Determine the [X, Y] coordinate at the center of the cell enclosing the given text.  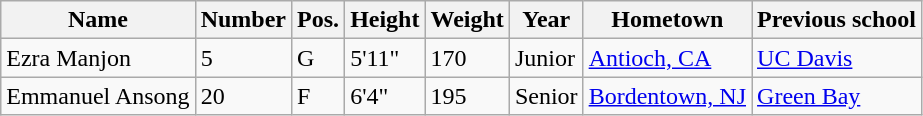
G [318, 58]
195 [467, 96]
UC Davis [837, 58]
Name [98, 20]
Bordentown, NJ [667, 96]
Previous school [837, 20]
Height [385, 20]
6'4" [385, 96]
5 [243, 58]
Green Bay [837, 96]
Year [546, 20]
20 [243, 96]
5'11" [385, 58]
F [318, 96]
Antioch, CA [667, 58]
Emmanuel Ansong [98, 96]
170 [467, 58]
Hometown [667, 20]
Number [243, 20]
Senior [546, 96]
Ezra Manjon [98, 58]
Weight [467, 20]
Pos. [318, 20]
Junior [546, 58]
